Extract the [x, y] coordinate from the center of the cell holding the provided text.  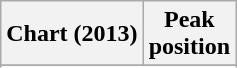
Chart (2013) [72, 34]
Peakposition [189, 34]
